Identify which cell holds the provided text, then report its (X, Y) central coordinate. 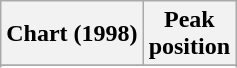
Chart (1998) (72, 34)
Peak position (189, 34)
